Locate the cell with the specified text and output its (x, y) center coordinate. 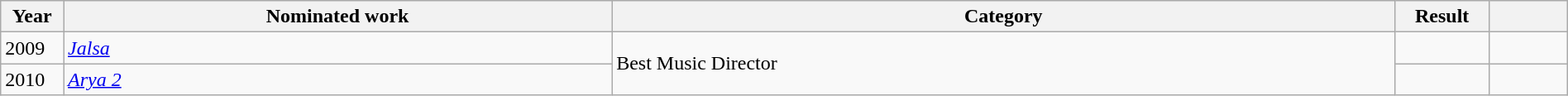
Year (32, 17)
Category (1004, 17)
Best Music Director (1004, 64)
Arya 2 (337, 79)
Jalsa (337, 48)
2010 (32, 79)
Nominated work (337, 17)
Result (1442, 17)
2009 (32, 48)
